Find where the given text appears and provide that cell's center as [x, y] coordinate. 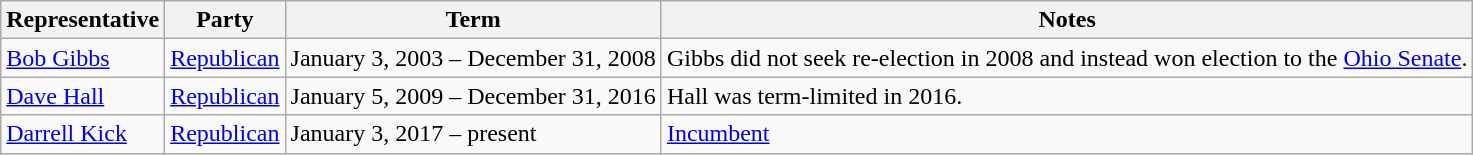
January 3, 2003 – December 31, 2008 [473, 58]
Gibbs did not seek re-election in 2008 and instead won election to the Ohio Senate. [1067, 58]
Dave Hall [83, 96]
January 3, 2017 – present [473, 134]
Darrell Kick [83, 134]
Hall was term-limited in 2016. [1067, 96]
Party [225, 20]
Incumbent [1067, 134]
Notes [1067, 20]
Bob Gibbs [83, 58]
Representative [83, 20]
January 5, 2009 – December 31, 2016 [473, 96]
Term [473, 20]
